Scan for the cell matching the given text and deliver its [X, Y] coordinate at center. 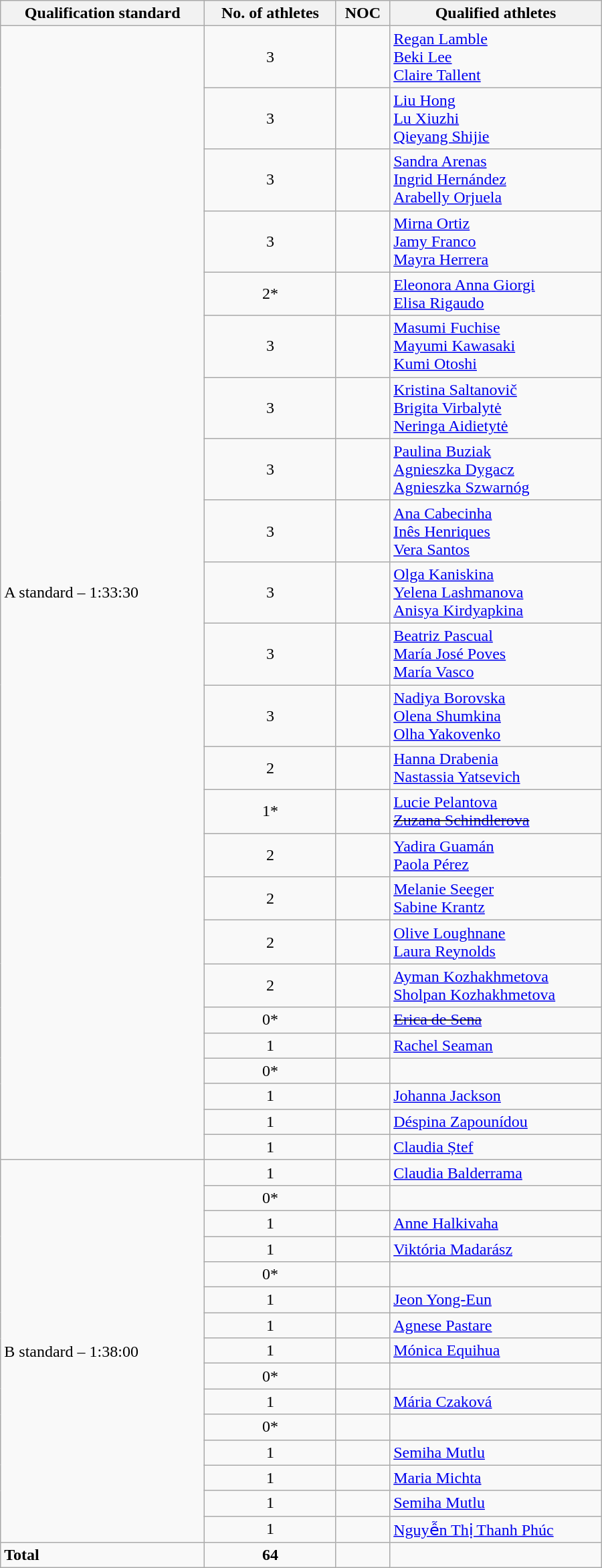
Déspina Zapounídou [496, 1122]
NOC [363, 13]
Qualified athletes [496, 13]
Maria Michta [496, 1478]
Nguyễn Thị Thanh Phúc [496, 1529]
Ana Cabecinha Inês Henriques Vera Santos [496, 531]
Claudia Balderrama [496, 1172]
Rachel Seaman [496, 1045]
Mirna Ortiz Jamy Franco Mayra Herrera [496, 241]
Beatriz Pascual María José Poves María Vasco [496, 654]
Paulina Buziak Agnieszka Dygacz Agnieszka Szwarnóg [496, 469]
Claudia Ștef [496, 1147]
Regan Lamble Beki Lee Claire Tallent [496, 57]
Jeon Yong-Eun [496, 1300]
Total [103, 1555]
1* [270, 811]
Masumi Fuchise Mayumi Kawasaki Kumi Otoshi [496, 346]
Sandra Arenas Ingrid Hernández Arabelly Orjuela [496, 180]
Hanna DrabeniaNastassia Yatsevich [496, 769]
Mária Czaková [496, 1402]
Nadiya Borovska Olena Shumkina Olha Yakovenko [496, 715]
Ayman KozhakhmetovaSholpan Kozhakhmetova [496, 985]
Lucie Pelantova Zuzana Schindlerova [496, 811]
Mónica Equihua [496, 1351]
Liu Hong Lu Xiuzhi Qieyang Shijie [496, 118]
Melanie SeegerSabine Krantz [496, 898]
Qualification standard [103, 13]
Viktória Madarász [496, 1249]
Yadira GuamánPaola Pérez [496, 856]
Erica de Sena [496, 1020]
Anne Halkivaha [496, 1223]
B standard – 1:38:00 [103, 1351]
No. of athletes [270, 13]
Olga Kaniskina Yelena Lashmanova Anisya Kirdyapkina [496, 592]
Agnese Pastare [496, 1325]
A standard – 1:33:30 [103, 593]
Kristina Saltanovič Brigita Virbalytė Neringa Aidietytė [496, 408]
Johanna Jackson [496, 1096]
64 [270, 1555]
Eleonora Anna Giorgi Elisa Rigaudo [496, 294]
2* [270, 294]
Olive LoughnaneLaura Reynolds [496, 942]
